Pinpoint the cell where the given text exists, returning its (X, Y) midpoint coordinate. 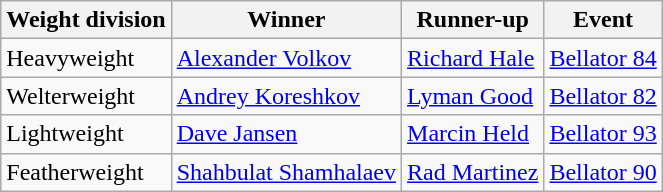
Heavyweight (86, 58)
Lyman Good (473, 96)
Weight division (86, 20)
Winner (286, 20)
Andrey Koreshkov (286, 96)
Bellator 84 (603, 58)
Bellator 90 (603, 172)
Richard Hale (473, 58)
Shahbulat Shamhalaev (286, 172)
Lightweight (86, 134)
Marcin Held (473, 134)
Event (603, 20)
Bellator 93 (603, 134)
Dave Jansen (286, 134)
Runner-up (473, 20)
Rad Martinez (473, 172)
Alexander Volkov (286, 58)
Bellator 82 (603, 96)
Featherweight (86, 172)
Welterweight (86, 96)
